For the text-containing cell, return its midpoint in (x, y) coordinate format. 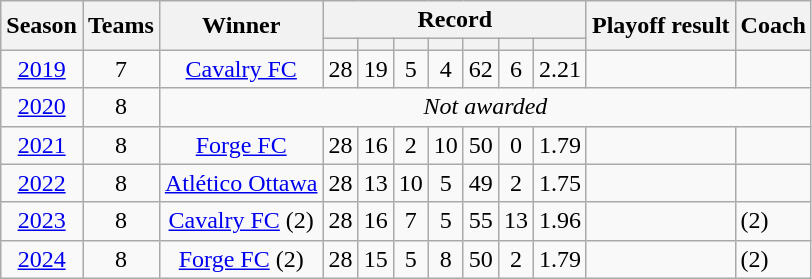
Cavalry FC (241, 69)
Playoff result (660, 26)
4 (446, 69)
Winner (241, 26)
Teams (120, 26)
1.75 (560, 183)
6 (516, 69)
15 (376, 259)
Atlético Ottawa (241, 183)
49 (480, 183)
2021 (42, 145)
19 (376, 69)
Record (454, 20)
2.21 (560, 69)
1.96 (560, 221)
Coach (773, 26)
Season (42, 26)
2022 (42, 183)
2019 (42, 69)
Forge FC (2) (241, 259)
0 (516, 145)
55 (480, 221)
62 (480, 69)
2024 (42, 259)
Forge FC (241, 145)
Cavalry FC (2) (241, 221)
2020 (42, 107)
2023 (42, 221)
Not awarded (485, 107)
